From the cell containing the given text, extract its center point as (X, Y) coordinate. 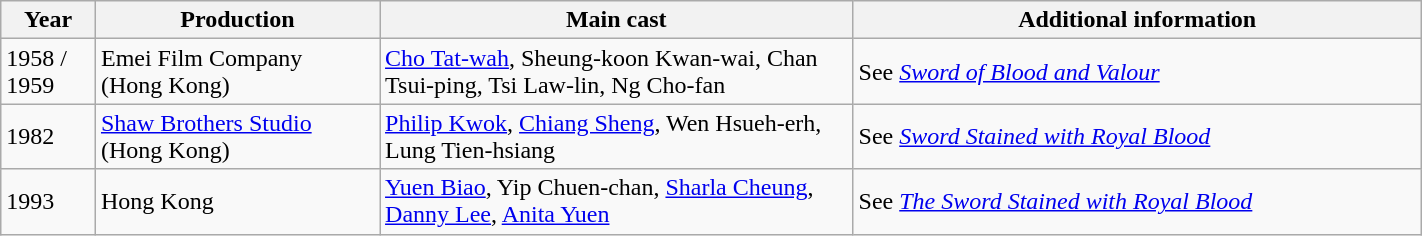
See Sword of Blood and Valour (1137, 72)
Yuen Biao, Yip Chuen-chan, Sharla Cheung, Danny Lee, Anita Yuen (617, 202)
Cho Tat-wah, Sheung-koon Kwan-wai, Chan Tsui-ping, Tsi Law-lin, Ng Cho-fan (617, 72)
Philip Kwok, Chiang Sheng, Wen Hsueh-erh, Lung Tien-hsiang (617, 136)
Year (48, 20)
Main cast (617, 20)
1982 (48, 136)
Shaw Brothers Studio (Hong Kong) (237, 136)
Hong Kong (237, 202)
1993 (48, 202)
Additional information (1137, 20)
See The Sword Stained with Royal Blood (1137, 202)
Production (237, 20)
1958 / 1959 (48, 72)
Emei Film Company(Hong Kong) (237, 72)
See Sword Stained with Royal Blood (1137, 136)
